Return (X, Y) of the center of cell containing provided text 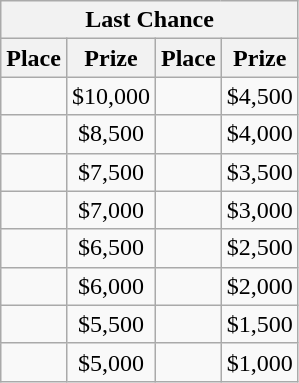
$2,000 (260, 286)
$6,500 (110, 248)
$8,500 (110, 134)
$7,000 (110, 210)
$4,500 (260, 96)
$3,000 (260, 210)
$1,500 (260, 324)
$1,000 (260, 362)
$5,000 (110, 362)
$10,000 (110, 96)
Last Chance (150, 20)
$5,500 (110, 324)
$2,500 (260, 248)
$4,000 (260, 134)
$3,500 (260, 172)
$6,000 (110, 286)
$7,500 (110, 172)
